For the text-containing cell, return its midpoint in (X, Y) coordinate format. 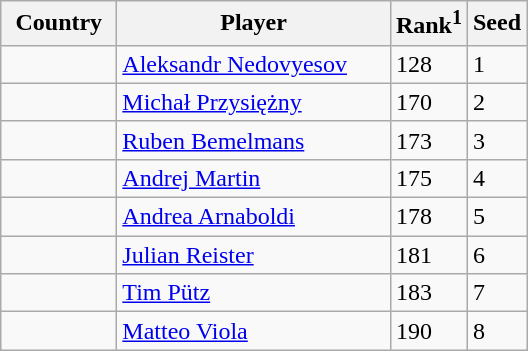
Julian Reister (254, 255)
8 (496, 331)
128 (428, 64)
178 (428, 217)
6 (496, 255)
181 (428, 255)
3 (496, 140)
Matteo Viola (254, 331)
Tim Pütz (254, 293)
Michał Przysiężny (254, 102)
170 (428, 102)
Seed (496, 24)
7 (496, 293)
Andrea Arnaboldi (254, 217)
183 (428, 293)
Andrej Martin (254, 178)
Aleksandr Nedovyesov (254, 64)
1 (496, 64)
175 (428, 178)
5 (496, 217)
Ruben Bemelmans (254, 140)
Player (254, 24)
190 (428, 331)
Country (59, 24)
Rank1 (428, 24)
173 (428, 140)
4 (496, 178)
2 (496, 102)
